Identify which cell holds the provided text, then report its [x, y] central coordinate. 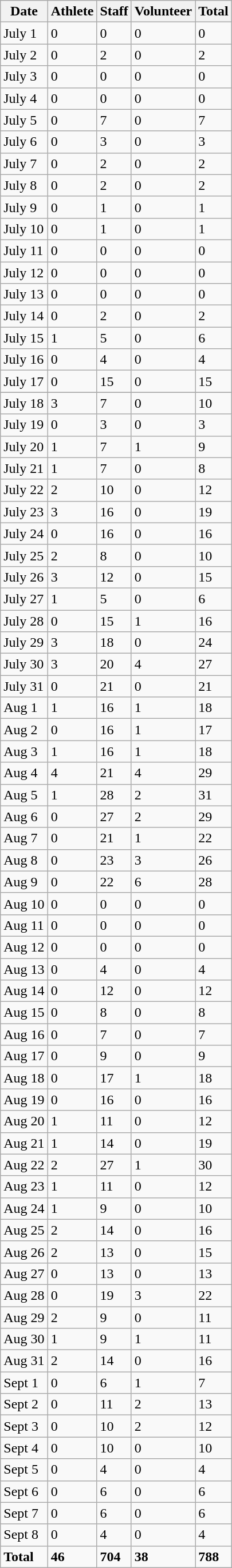
July 23 [24, 512]
Aug 9 [24, 882]
July 6 [24, 142]
Aug 12 [24, 947]
Sept 4 [24, 1448]
20 [114, 664]
July 27 [24, 599]
Aug 8 [24, 860]
704 [114, 1557]
July 3 [24, 77]
July 2 [24, 55]
July 31 [24, 686]
July 14 [24, 316]
July 24 [24, 534]
Aug 16 [24, 1034]
Sept 1 [24, 1383]
Aug 1 [24, 708]
Aug 23 [24, 1187]
Athlete [72, 11]
Volunteer [163, 11]
Aug 18 [24, 1078]
July 25 [24, 555]
July 13 [24, 295]
Aug 26 [24, 1252]
July 29 [24, 643]
Aug 21 [24, 1143]
July 17 [24, 381]
July 1 [24, 33]
July 22 [24, 490]
Aug 4 [24, 773]
Aug 10 [24, 904]
Aug 29 [24, 1317]
July 4 [24, 98]
July 16 [24, 360]
30 [214, 1165]
July 18 [24, 403]
July 21 [24, 468]
23 [114, 860]
Aug 15 [24, 1013]
Aug 20 [24, 1121]
July 10 [24, 229]
July 20 [24, 447]
Aug 13 [24, 969]
Aug 5 [24, 795]
Sept 8 [24, 1535]
July 8 [24, 185]
Aug 24 [24, 1208]
Aug 30 [24, 1339]
788 [214, 1557]
Sept 3 [24, 1426]
38 [163, 1557]
Sept 6 [24, 1491]
46 [72, 1557]
July 7 [24, 164]
Aug 7 [24, 838]
July 9 [24, 207]
26 [214, 860]
July 5 [24, 120]
Aug 27 [24, 1273]
July 15 [24, 338]
Aug 6 [24, 817]
Aug 11 [24, 925]
31 [214, 795]
Aug 14 [24, 991]
July 12 [24, 273]
Aug 22 [24, 1165]
July 19 [24, 425]
Staff [114, 11]
Aug 19 [24, 1100]
Sept 2 [24, 1404]
July 26 [24, 577]
Aug 2 [24, 730]
Aug 3 [24, 751]
Aug 28 [24, 1295]
July 28 [24, 620]
Aug 31 [24, 1361]
Sept 7 [24, 1513]
Aug 17 [24, 1056]
July 11 [24, 250]
Aug 25 [24, 1230]
24 [214, 643]
Date [24, 11]
July 30 [24, 664]
Sept 5 [24, 1470]
